Extract the [X, Y] coordinate from the center of the cell holding the provided text.  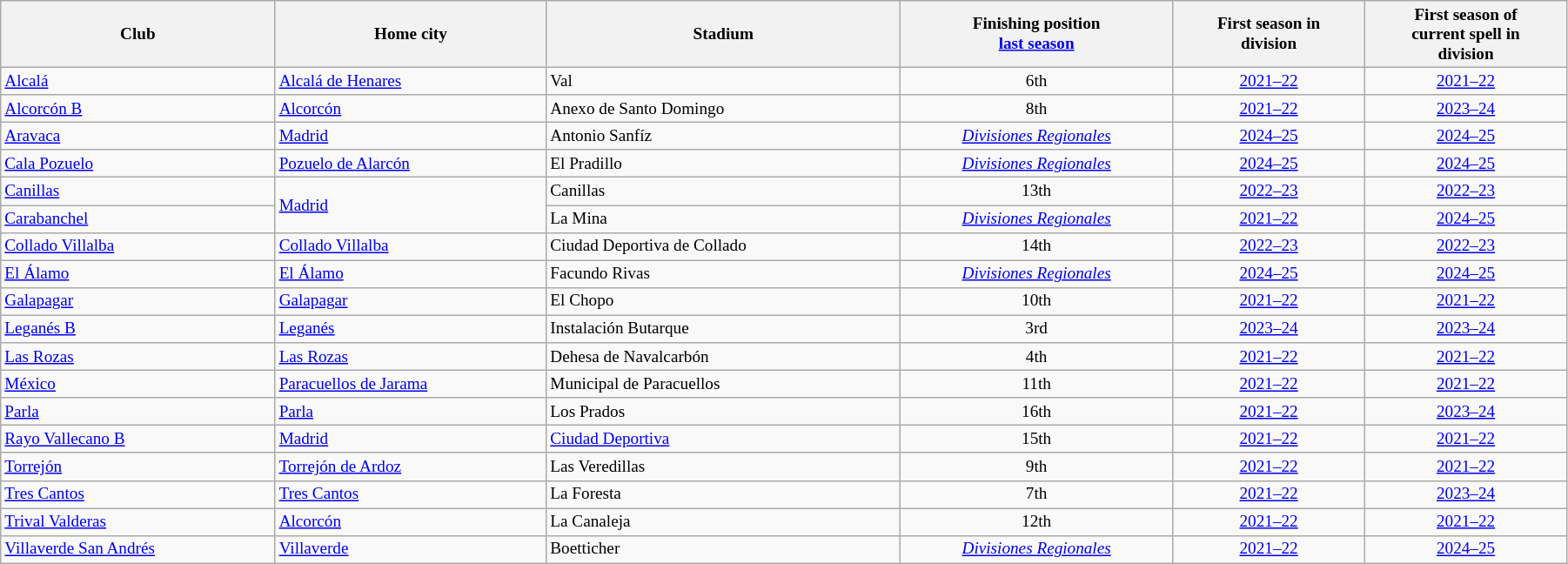
Aravaca [137, 136]
La Canaleja [724, 521]
Pozuelo de Alarcón [411, 164]
Dehesa de Navalcarbón [724, 357]
Las Veredillas [724, 467]
Paracuellos de Jarama [411, 384]
First season ofcurrent spell in division [1466, 35]
Anexo de Santo Domingo [724, 109]
Stadium [724, 35]
10th [1037, 301]
Torrejón [137, 467]
Leganés B [137, 329]
La Foresta [724, 494]
Antonio Sanfíz [724, 136]
Los Prados [724, 412]
4th [1037, 357]
Municipal de Paracuellos [724, 384]
Alcalá de Henares [411, 81]
Ciudad Deportiva [724, 440]
Carabanchel [137, 218]
15th [1037, 440]
11th [1037, 384]
Facundo Rivas [724, 274]
12th [1037, 521]
9th [1037, 467]
Torrejón de Ardoz [411, 467]
14th [1037, 246]
Alcorcón B [137, 109]
Club [137, 35]
Val [724, 81]
16th [1037, 412]
Villaverde [411, 549]
Ciudad Deportiva de Collado [724, 246]
Rayo Vallecano B [137, 440]
Cala Pozuelo [137, 164]
Home city [411, 35]
Leganés [411, 329]
El Pradillo [724, 164]
El Chopo [724, 301]
13th [1037, 191]
Finishing positionlast season [1037, 35]
7th [1037, 494]
México [137, 384]
Instalación Butarque [724, 329]
Boetticher [724, 549]
First season indivision [1269, 35]
Trival Valderas [137, 521]
La Mina [724, 218]
Villaverde San Andrés [137, 549]
6th [1037, 81]
3rd [1037, 329]
8th [1037, 109]
Alcalá [137, 81]
